Scan for the cell matching the given text and deliver its (X, Y) coordinate at center. 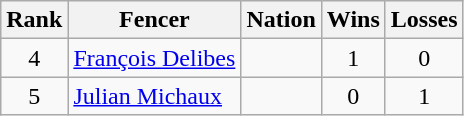
Fencer (154, 20)
5 (34, 96)
Rank (34, 20)
Wins (353, 20)
François Delibes (154, 58)
Nation (281, 20)
Losses (424, 20)
Julian Michaux (154, 96)
4 (34, 58)
